For the text-containing cell, return its midpoint in [x, y] coordinate format. 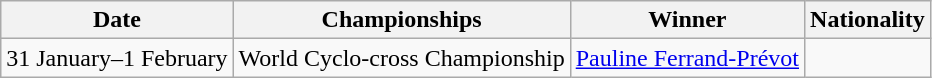
Winner [687, 20]
Pauline Ferrand-Prévot [687, 58]
Date [117, 20]
World Cyclo-cross Championship [402, 58]
Nationality [868, 20]
Championships [402, 20]
31 January–1 February [117, 58]
